Capture the cell that displays the provided text and extract its [x, y] central coordinate. 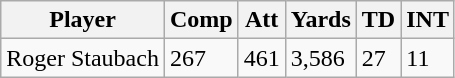
11 [428, 58]
3,586 [320, 58]
Roger Staubach [83, 58]
461 [262, 58]
Player [83, 20]
Yards [320, 20]
INT [428, 20]
27 [378, 58]
Att [262, 20]
Comp [201, 20]
TD [378, 20]
267 [201, 58]
